Pinpoint the cell where the given text exists, returning its [x, y] midpoint coordinate. 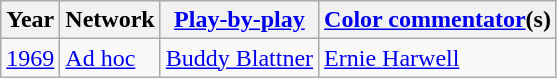
Ernie Harwell [438, 58]
Buddy Blattner [239, 58]
Year [30, 20]
Color commentator(s) [438, 20]
Network [110, 20]
Ad hoc [110, 58]
Play-by-play [239, 20]
1969 [30, 58]
